For the text-containing cell, return its midpoint in [X, Y] coordinate format. 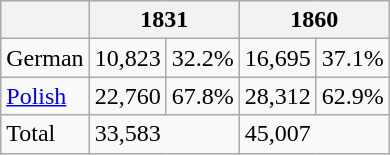
33,583 [164, 134]
German [45, 58]
22,760 [128, 96]
1831 [164, 20]
Total [45, 134]
37.1% [352, 58]
62.9% [352, 96]
67.8% [202, 96]
32.2% [202, 58]
1860 [314, 20]
28,312 [278, 96]
Polish [45, 96]
45,007 [314, 134]
16,695 [278, 58]
10,823 [128, 58]
